Scan for the cell matching the given text and deliver its (X, Y) coordinate at center. 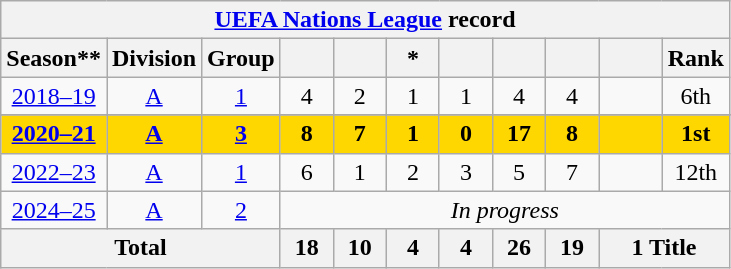
UEFA Nations League record (366, 20)
6 (306, 172)
2024–25 (54, 210)
6th (696, 96)
* (412, 58)
0 (466, 134)
2020–21 (54, 134)
10 (360, 248)
Group (242, 58)
19 (572, 248)
2022–23 (54, 172)
5 (518, 172)
Season** (54, 58)
Division (154, 58)
26 (518, 248)
18 (306, 248)
Total (140, 248)
17 (518, 134)
2018–19 (54, 96)
1 Title (664, 248)
1st (696, 134)
12th (696, 172)
Rank (696, 58)
In progress (504, 210)
